Find where the given text appears and provide that cell's center as [X, Y] coordinate. 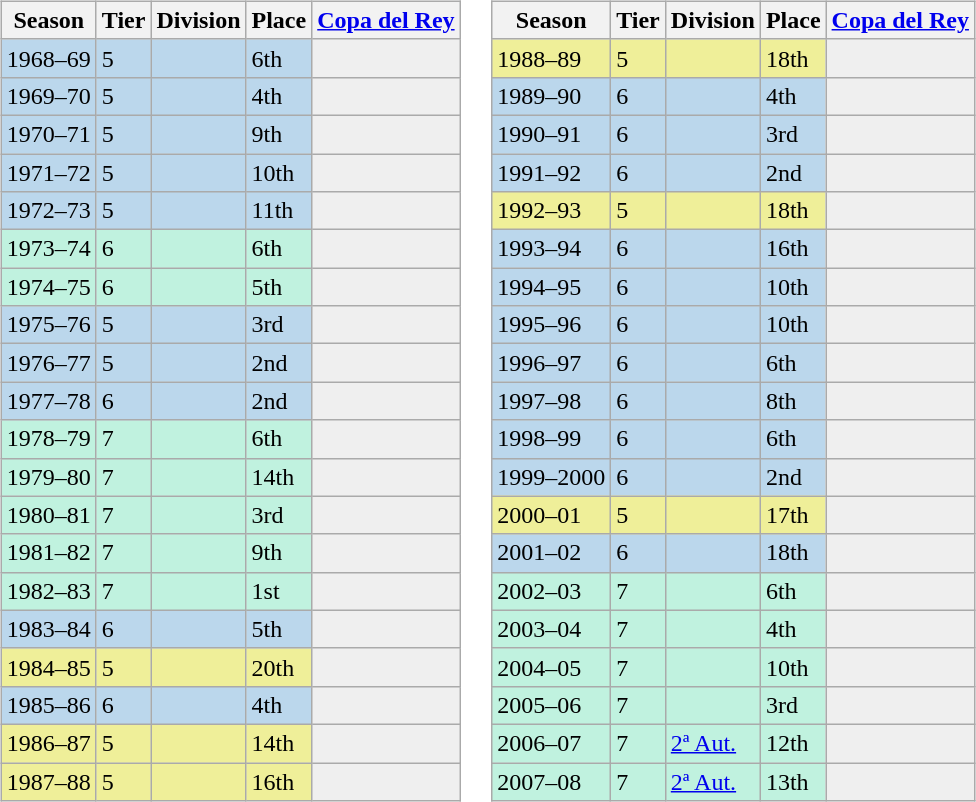
2006–07 [552, 743]
1991–92 [552, 173]
1990–91 [552, 134]
8th [793, 401]
2000–01 [552, 515]
2001–02 [552, 553]
1969–70 [48, 96]
1978–79 [48, 439]
1985–86 [48, 705]
1998–99 [552, 439]
1971–72 [48, 173]
1981–82 [48, 553]
1996–97 [552, 363]
1972–73 [48, 211]
1977–78 [48, 401]
2002–03 [552, 591]
1st [279, 591]
2007–08 [552, 781]
1984–85 [48, 667]
1974–75 [48, 287]
1999–2000 [552, 477]
1983–84 [48, 629]
13th [793, 781]
1986–87 [48, 743]
1988–89 [552, 58]
1970–71 [48, 134]
1993–94 [552, 249]
1987–88 [48, 781]
12th [793, 743]
1982–83 [48, 591]
1989–90 [552, 96]
1997–98 [552, 401]
11th [279, 211]
1992–93 [552, 211]
1995–96 [552, 325]
2005–06 [552, 705]
17th [793, 515]
1979–80 [48, 477]
2003–04 [552, 629]
1973–74 [48, 249]
1994–95 [552, 287]
1980–81 [48, 515]
1976–77 [48, 363]
2004–05 [552, 667]
1968–69 [48, 58]
1975–76 [48, 325]
20th [279, 667]
